From the cell containing the given text, extract its center point as (X, Y) coordinate. 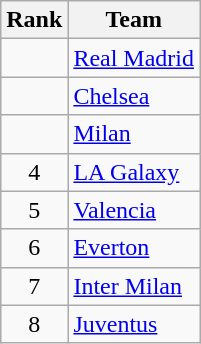
8 (34, 324)
Team (134, 20)
7 (34, 286)
Everton (134, 248)
Valencia (134, 210)
Rank (34, 20)
LA Galaxy (134, 172)
5 (34, 210)
Real Madrid (134, 58)
Milan (134, 134)
Chelsea (134, 96)
Juventus (134, 324)
Inter Milan (134, 286)
4 (34, 172)
6 (34, 248)
